Scan for the cell matching the given text and deliver its [x, y] coordinate at center. 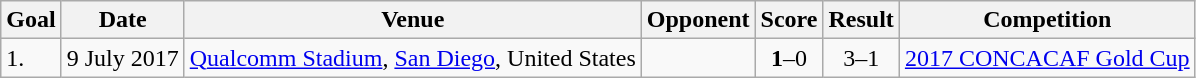
Score [789, 20]
Opponent [698, 20]
Date [122, 20]
9 July 2017 [122, 58]
1–0 [789, 58]
Venue [412, 20]
Qualcomm Stadium, San Diego, United States [412, 58]
3–1 [861, 58]
Result [861, 20]
2017 CONCACAF Gold Cup [1047, 58]
Goal [31, 20]
Competition [1047, 20]
1. [31, 58]
